Determine the (x, y) coordinate at the center of the cell enclosing the given text.  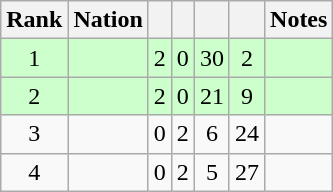
1 (34, 58)
3 (34, 134)
9 (246, 96)
6 (212, 134)
Rank (34, 20)
Notes (299, 20)
24 (246, 134)
4 (34, 172)
30 (212, 58)
27 (246, 172)
Nation (108, 20)
21 (212, 96)
5 (212, 172)
